Output the (x, y) coordinate of the center of the cell containing the given text.  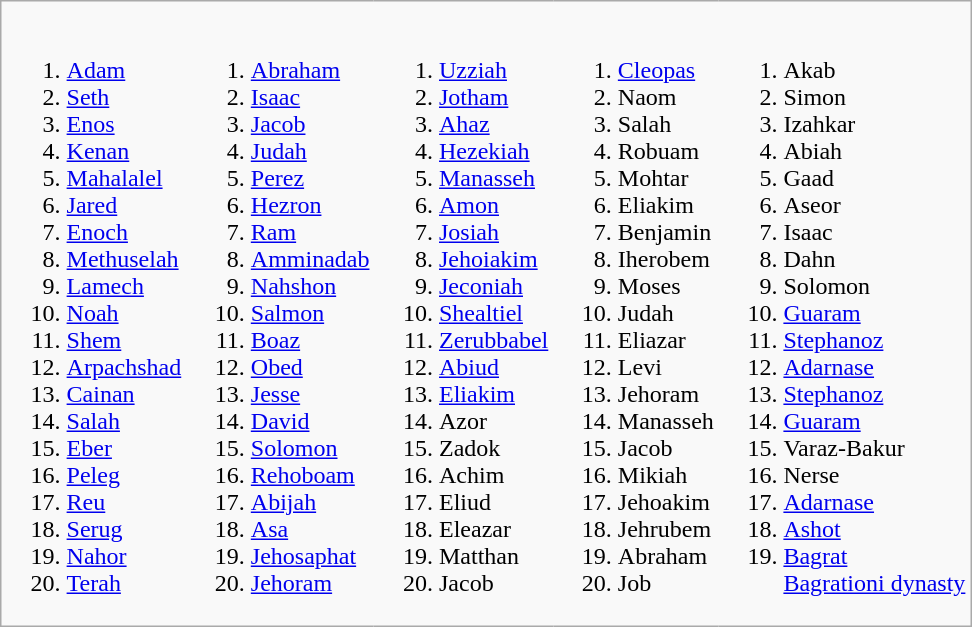
Abraham Isaac Jacob Judah Perez Hezron Ram Amminadab Nahshon Salmon Boaz Obed Jesse David Solomon Rehoboam Abijah Asa Jehosaphat Jehoram (280, 314)
Cleopas Naom Salah Robuam Mohtar Eliakim Benjamin Iherobem Moses Judah Eliazar Levi Jehoram Manasseh Jacob Mikiah Jehoakim Jehrubem Abraham Job (636, 314)
Adam Seth Enos Kenan Mahalalel Jared Enoch Methuselah Lamech Noah Shem Arpachshad Cainan Salah Eber Peleg Reu Serug Nahor Terah (94, 314)
Uzziah Jotham Ahaz Hezekiah Manasseh Amon Josiah Jehoiakim Jeconiah Shealtiel Zerubbabel Abiud Eliakim Azor Zadok Achim Eliud Eleazar Matthan Jacob (464, 314)
